Identify which cell holds the provided text, then report its [X, Y] central coordinate. 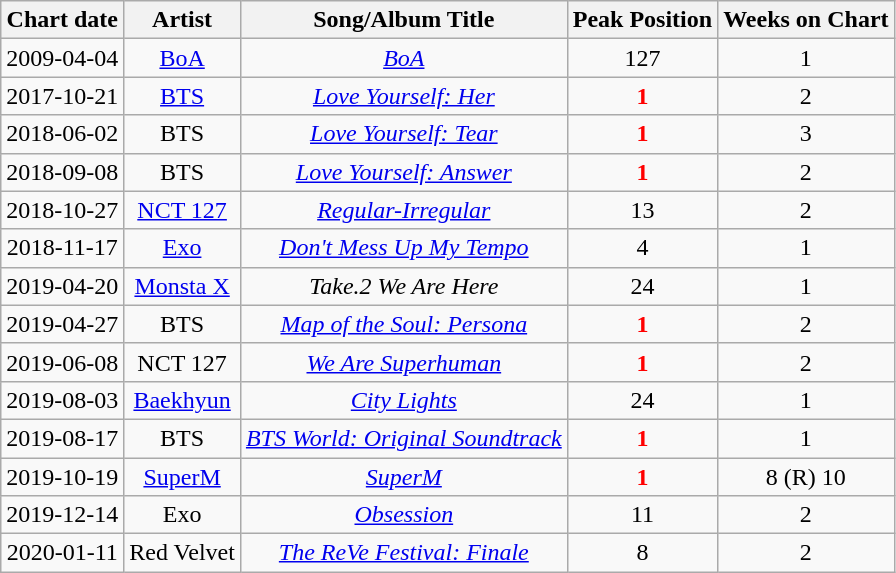
2019-06-08 [62, 362]
13 [642, 210]
Artist [182, 20]
2019-08-17 [62, 438]
Red Velvet [182, 553]
2018-06-02 [62, 134]
The ReVe Festival: Finale [404, 553]
Love Yourself: Tear [404, 134]
Weeks on Chart [806, 20]
2019-04-20 [62, 286]
Chart date [62, 20]
2017-10-21 [62, 96]
Take.2 We Are Here [404, 286]
We Are Superhuman [404, 362]
Obsession [404, 515]
8 [642, 553]
4 [642, 248]
Song/Album Title [404, 20]
3 [806, 134]
Love Yourself: Answer [404, 172]
2020-01-11 [62, 553]
2018-09-08 [62, 172]
2019-12-14 [62, 515]
Monsta X [182, 286]
Regular-Irregular [404, 210]
Baekhyun [182, 400]
Map of the Soul: Persona [404, 324]
BTS World: Original Soundtrack [404, 438]
2009-04-04 [62, 58]
2019-10-19 [62, 477]
2018-10-27 [62, 210]
11 [642, 515]
Love Yourself: Her [404, 96]
127 [642, 58]
8 (R) 10 [806, 477]
2019-04-27 [62, 324]
Peak Position [642, 20]
Don't Mess Up My Tempo [404, 248]
2019-08-03 [62, 400]
City Lights [404, 400]
2018-11-17 [62, 248]
